Search for the cell housing the specified text and yield its (X, Y) center coordinate. 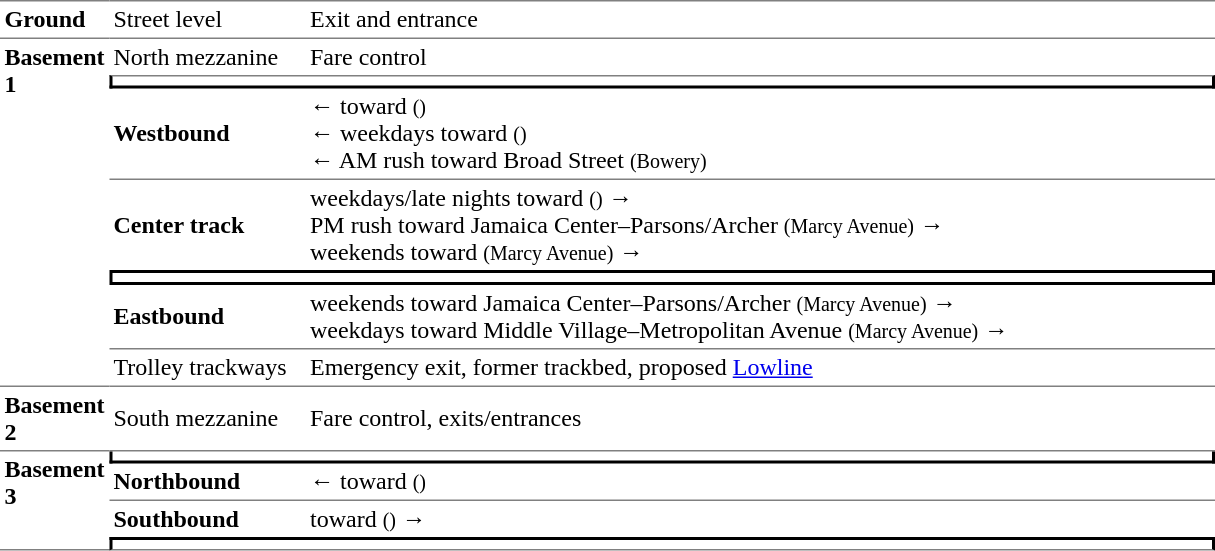
Exit and entrance (760, 19)
Basement 1 (54, 213)
weekends toward Jamaica Center–Parsons/Archer (Marcy Avenue) → weekdays toward Middle Village–Metropolitan Avenue (Marcy Avenue) → (760, 317)
Fare control, exits/entrances (760, 419)
Northbound (207, 483)
Trolley trackways (207, 369)
Eastbound (207, 317)
← toward ()← weekdays toward ()← AM rush toward Broad Street (Bowery) (760, 134)
← toward () (760, 483)
toward () → (760, 519)
North mezzanine (207, 57)
weekdays/late nights toward () → PM rush toward Jamaica Center–Parsons/Archer (Marcy Avenue) → weekends toward (Marcy Avenue) → (760, 225)
Basement 2 (54, 419)
Emergency exit, former trackbed, proposed Lowline (760, 369)
Center track (207, 225)
South mezzanine (207, 419)
Southbound (207, 519)
Basement 3 (54, 502)
Ground (54, 19)
Street level (207, 19)
Fare control (760, 57)
Westbound (207, 134)
